Scan for the cell matching the given text and deliver its [x, y] coordinate at center. 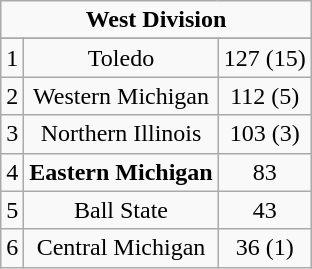
Central Michigan [121, 248]
Western Michigan [121, 96]
112 (5) [264, 96]
1 [12, 58]
36 (1) [264, 248]
43 [264, 210]
Ball State [121, 210]
103 (3) [264, 134]
Northern Illinois [121, 134]
2 [12, 96]
127 (15) [264, 58]
5 [12, 210]
3 [12, 134]
4 [12, 172]
6 [12, 248]
83 [264, 172]
West Division [156, 20]
Toledo [121, 58]
Eastern Michigan [121, 172]
